Locate the cell with the specified text and output its [X, Y] center coordinate. 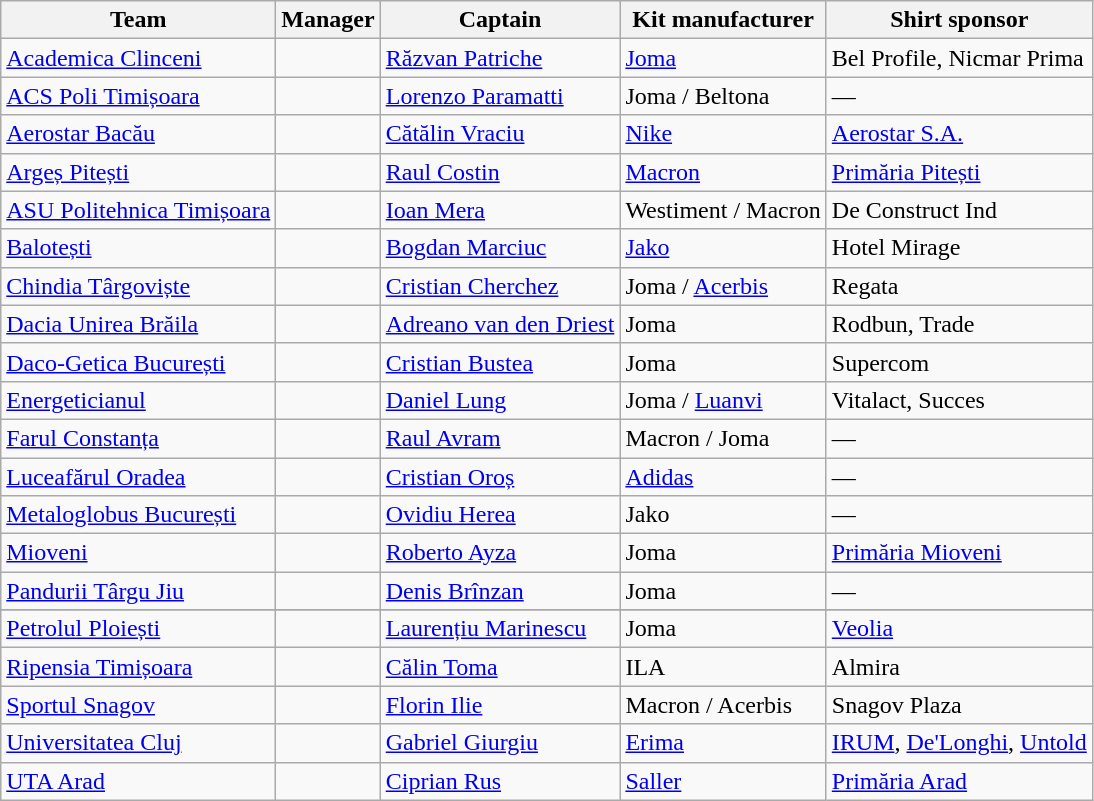
Denis Brînzan [500, 591]
Erima [723, 743]
Primăria Pitești [959, 172]
Raul Avram [500, 438]
Dacia Unirea Brăila [138, 324]
Adidas [723, 477]
Cătălin Vraciu [500, 134]
Sportul Snagov [138, 705]
Macron / Joma [723, 438]
Joma / Acerbis [723, 286]
Manager [328, 20]
Bogdan Marciuc [500, 248]
ILA [723, 667]
Daco-Getica București [138, 362]
Petrolul Ploiești [138, 629]
Balotești [138, 248]
Hotel Mirage [959, 248]
Almira [959, 667]
Răzvan Patriche [500, 58]
Joma / Beltona [723, 96]
Daniel Lung [500, 400]
Farul Constanța [138, 438]
Team [138, 20]
Gabriel Giurgiu [500, 743]
Bel Profile, Nicmar Prima [959, 58]
Cristian Cherchez [500, 286]
Argeș Pitești [138, 172]
ASU Politehnica Timișoara [138, 210]
IRUM, De'Longhi, Untold [959, 743]
Kit manufacturer [723, 20]
Aerostar Bacău [138, 134]
Primăria Mioveni [959, 553]
Snagov Plaza [959, 705]
Energeticianul [138, 400]
ACS Poli Timișoara [138, 96]
Lorenzo Paramatti [500, 96]
Ovidiu Herea [500, 515]
Luceafărul Oradea [138, 477]
Captain [500, 20]
Macron [723, 172]
Regata [959, 286]
Primăria Arad [959, 781]
Chindia Târgoviște [138, 286]
Academica Clinceni [138, 58]
UTA Arad [138, 781]
Macron / Acerbis [723, 705]
Aerostar S.A. [959, 134]
Florin Ilie [500, 705]
Shirt sponsor [959, 20]
Metaloglobus București [138, 515]
Pandurii Târgu Jiu [138, 591]
Laurențiu Marinescu [500, 629]
Ioan Mera [500, 210]
Nike [723, 134]
Joma / Luanvi [723, 400]
Ripensia Timișoara [138, 667]
Mioveni [138, 553]
Raul Costin [500, 172]
Universitatea Cluj [138, 743]
De Construct Ind [959, 210]
Supercom [959, 362]
Adreano van den Driest [500, 324]
Ciprian Rus [500, 781]
Veolia [959, 629]
Rodbun, Trade [959, 324]
Vitalact, Succes [959, 400]
Roberto Ayza [500, 553]
Cristian Bustea [500, 362]
Călin Toma [500, 667]
Westiment / Macron [723, 210]
Cristian Oroș [500, 477]
Saller [723, 781]
